Locate the cell with the specified text and output its (X, Y) center coordinate. 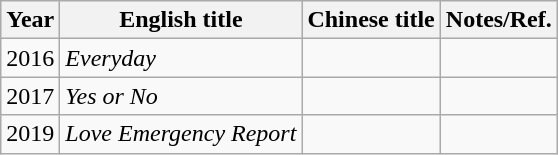
Year (30, 20)
2019 (30, 134)
Yes or No (181, 96)
Notes/Ref. (498, 20)
Everyday (181, 58)
2017 (30, 96)
Love Emergency Report (181, 134)
2016 (30, 58)
English title (181, 20)
Chinese title (371, 20)
